Identify which cell holds the provided text, then report its (x, y) central coordinate. 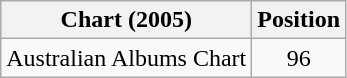
Position (299, 20)
Australian Albums Chart (126, 58)
96 (299, 58)
Chart (2005) (126, 20)
